Locate the cell with the specified text and output its (x, y) center coordinate. 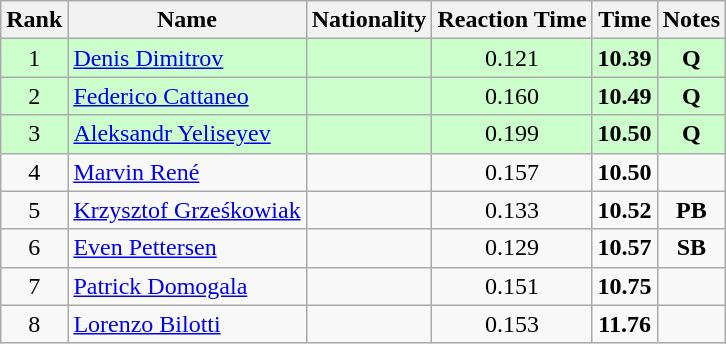
Patrick Domogala (187, 286)
Time (624, 20)
6 (34, 248)
10.57 (624, 248)
11.76 (624, 324)
PB (691, 210)
Notes (691, 20)
Federico Cattaneo (187, 96)
10.49 (624, 96)
0.121 (512, 58)
10.75 (624, 286)
0.160 (512, 96)
0.129 (512, 248)
SB (691, 248)
2 (34, 96)
Nationality (369, 20)
Name (187, 20)
7 (34, 286)
5 (34, 210)
0.157 (512, 172)
Lorenzo Bilotti (187, 324)
Reaction Time (512, 20)
Denis Dimitrov (187, 58)
Rank (34, 20)
3 (34, 134)
Aleksandr Yeliseyev (187, 134)
4 (34, 172)
Even Pettersen (187, 248)
Krzysztof Grześkowiak (187, 210)
10.52 (624, 210)
0.133 (512, 210)
8 (34, 324)
Marvin René (187, 172)
10.39 (624, 58)
0.199 (512, 134)
1 (34, 58)
0.153 (512, 324)
0.151 (512, 286)
